For the text-containing cell, return its midpoint in (x, y) coordinate format. 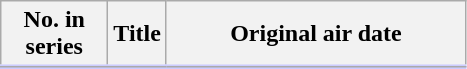
No. in series (54, 34)
Original air date (316, 34)
Title (138, 34)
